From the cell containing the given text, extract its center point as [x, y] coordinate. 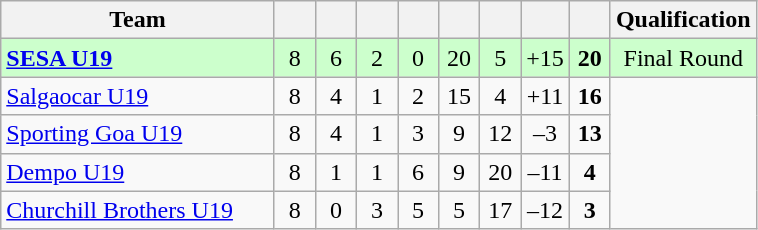
Salgaocar U19 [138, 96]
15 [460, 96]
Final Round [683, 58]
–12 [546, 210]
17 [500, 210]
Sporting Goa U19 [138, 134]
+15 [546, 58]
–3 [546, 134]
+11 [546, 96]
–11 [546, 172]
Qualification [683, 20]
Team [138, 20]
Dempo U19 [138, 172]
SESA U19 [138, 58]
16 [590, 96]
13 [590, 134]
Churchill Brothers U19 [138, 210]
12 [500, 134]
